Determine the (x, y) coordinate at the center of the cell enclosing the given text.  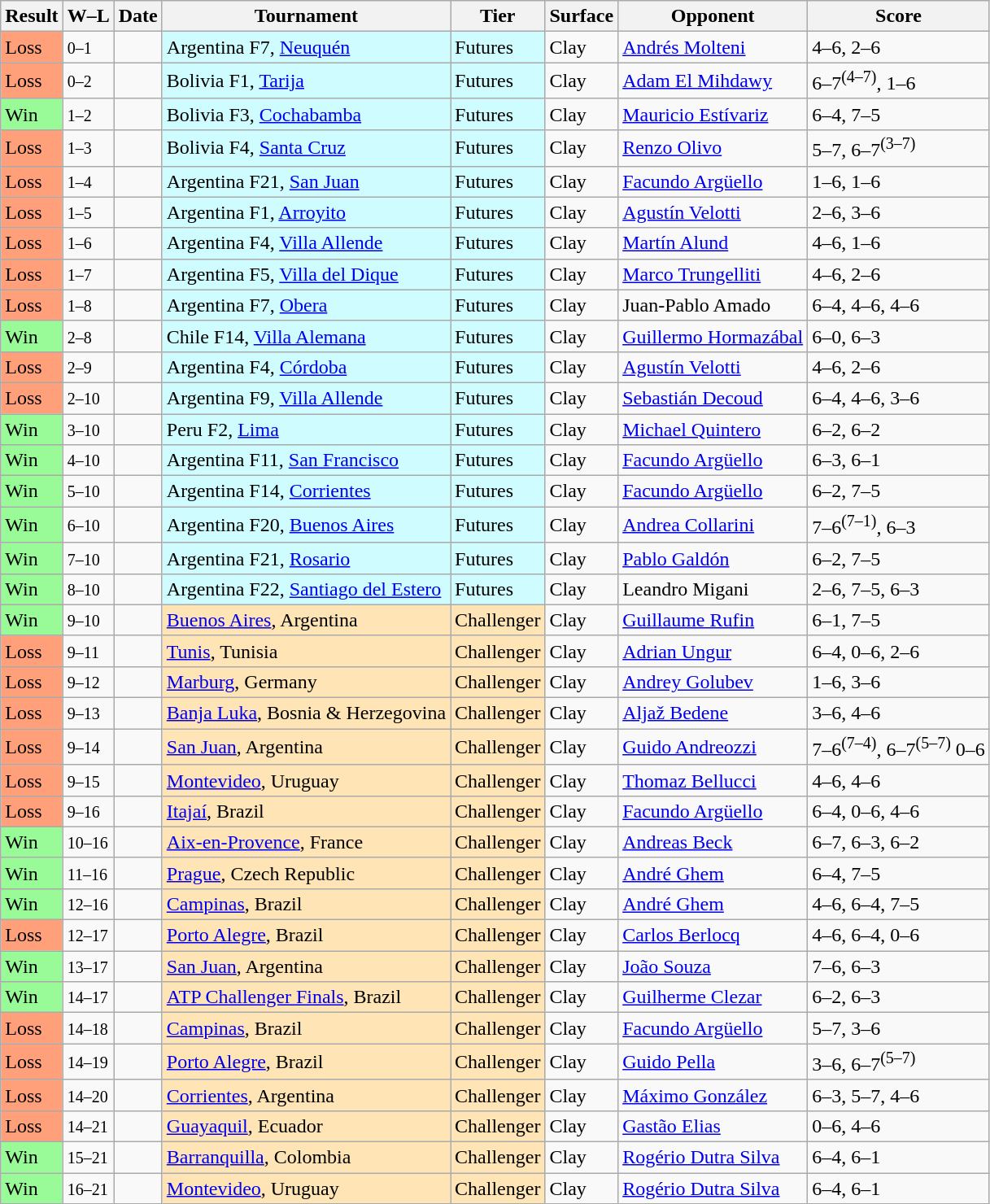
Andreas Beck (713, 842)
Martín Alund (713, 243)
Argentina F7, Neuquén (306, 47)
9–11 (88, 651)
2–6, 7–5, 6–3 (899, 589)
4–6, 6–4, 7–5 (899, 904)
Banja Luka, Bosnia & Herzegovina (306, 713)
Corrientes, Argentina (306, 1095)
6–4, 4–6, 3–6 (899, 398)
Juan-Pablo Amado (713, 305)
Máximo González (713, 1095)
Bolivia F4, Santa Cruz (306, 148)
2–8 (88, 336)
14–19 (88, 1062)
2–9 (88, 367)
Guayaquil, Ecuador (306, 1126)
8–10 (88, 589)
0–2 (88, 81)
11–16 (88, 873)
9–14 (88, 747)
7–6, 6–3 (899, 966)
Buenos Aires, Argentina (306, 620)
Guido Pella (713, 1062)
Guillermo Hormazábal (713, 336)
7–10 (88, 558)
Adrian Ungur (713, 651)
Bolivia F3, Cochabamba (306, 114)
Argentina F4, Córdoba (306, 367)
Gastão Elias (713, 1126)
Aix-en-Provence, France (306, 842)
Andrea Collarini (713, 526)
Pablo Galdón (713, 558)
Date (138, 16)
Renzo Olivo (713, 148)
Andrés Molteni (713, 47)
1–6, 1–6 (899, 181)
ATP Challenger Finals, Brazil (306, 997)
1–3 (88, 148)
6–4, 0–6, 2–6 (899, 651)
9–13 (88, 713)
1–2 (88, 114)
6–2, 6–3 (899, 997)
Guido Andreozzi (713, 747)
Argentina F21, Rosario (306, 558)
14–20 (88, 1095)
9–10 (88, 620)
João Souza (713, 966)
4–10 (88, 460)
Result (32, 16)
Thomaz Bellucci (713, 780)
5–7, 6–7(3–7) (899, 148)
Argentina F5, Villa del Dique (306, 274)
6–3, 5–7, 4–6 (899, 1095)
Chile F14, Villa Alemana (306, 336)
5–7, 3–6 (899, 1028)
6–7(4–7), 1–6 (899, 81)
0–1 (88, 47)
1–7 (88, 274)
9–16 (88, 811)
1–6 (88, 243)
Argentina F20, Buenos Aires (306, 526)
Barranquilla, Colombia (306, 1157)
13–17 (88, 966)
Marco Trungelliti (713, 274)
Guillaume Rufin (713, 620)
2–10 (88, 398)
Surface (582, 16)
6–1, 7–5 (899, 620)
Tournament (306, 16)
Argentina F21, San Juan (306, 181)
Itajaí, Brazil (306, 811)
Argentina F11, San Francisco (306, 460)
Prague, Czech Republic (306, 873)
16–21 (88, 1189)
Argentina F7, Obera (306, 305)
6–2, 6–2 (899, 430)
Argentina F22, Santiago del Estero (306, 589)
1–8 (88, 305)
Mauricio Estívariz (713, 114)
Peru F2, Lima (306, 430)
Argentina F4, Villa Allende (306, 243)
3–6, 6–7(5–7) (899, 1062)
Tier (498, 16)
Leandro Migani (713, 589)
14–18 (88, 1028)
7–6(7–1), 6–3 (899, 526)
1–6, 3–6 (899, 683)
Aljaž Bedene (713, 713)
Argentina F1, Arroyito (306, 212)
1–5 (88, 212)
3–6, 4–6 (899, 713)
Bolivia F1, Tarija (306, 81)
W–L (88, 16)
Argentina F14, Corrientes (306, 491)
Andrey Golubev (713, 683)
12–17 (88, 936)
4–6, 1–6 (899, 243)
Guilherme Clezar (713, 997)
6–10 (88, 526)
5–10 (88, 491)
1–4 (88, 181)
15–21 (88, 1157)
2–6, 3–6 (899, 212)
Adam El Mihdawy (713, 81)
Tunis, Tunisia (306, 651)
14–21 (88, 1126)
3–10 (88, 430)
6–7, 6–3, 6–2 (899, 842)
6–0, 6–3 (899, 336)
12–16 (88, 904)
9–15 (88, 780)
Opponent (713, 16)
Argentina F9, Villa Allende (306, 398)
7–6(7–4), 6–7(5–7) 0–6 (899, 747)
Carlos Berlocq (713, 936)
9–12 (88, 683)
6–4, 4–6, 4–6 (899, 305)
Sebastián Decoud (713, 398)
Michael Quintero (713, 430)
14–17 (88, 997)
10–16 (88, 842)
0–6, 4–6 (899, 1126)
6–4, 0–6, 4–6 (899, 811)
4–6, 4–6 (899, 780)
6–3, 6–1 (899, 460)
Score (899, 16)
Marburg, Germany (306, 683)
4–6, 6–4, 0–6 (899, 936)
